Determine the [X, Y] coordinate at the center of the cell enclosing the given text.  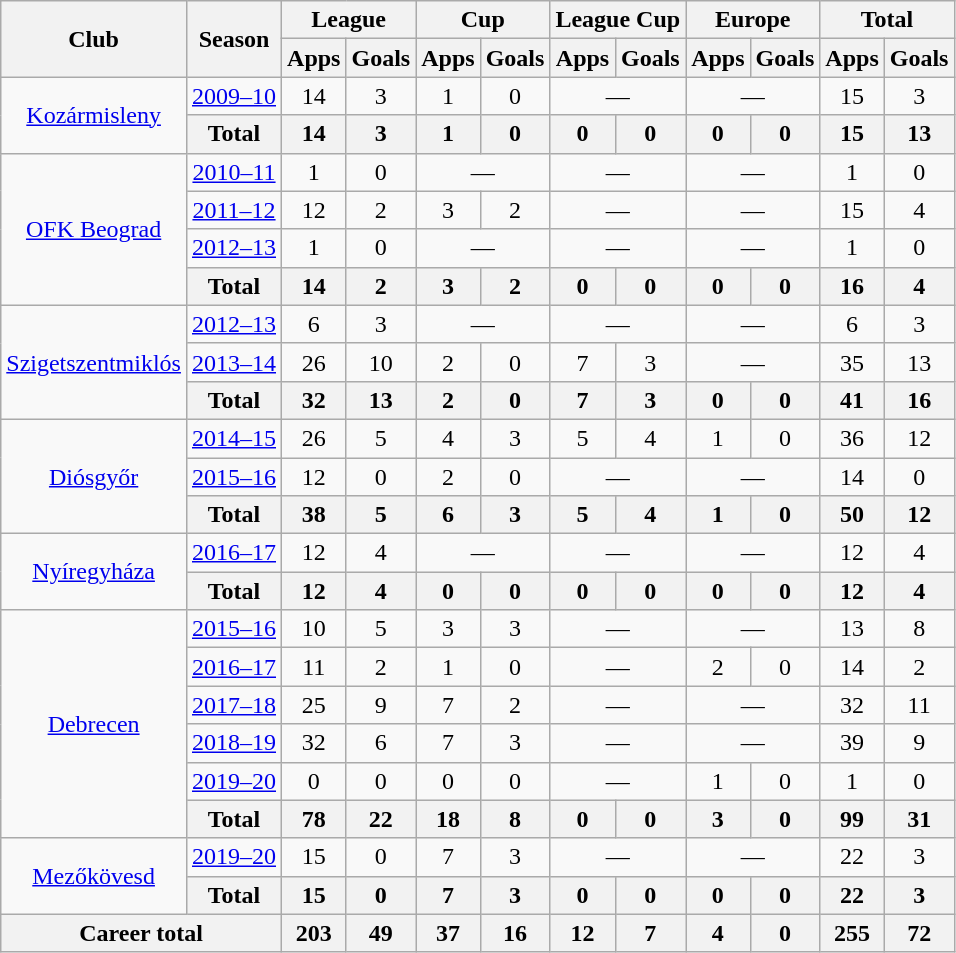
2013–14 [234, 362]
Season [234, 39]
39 [852, 743]
36 [852, 438]
Europe [753, 20]
99 [852, 819]
League [349, 20]
35 [852, 362]
OFK Beograd [94, 229]
Diósgyőr [94, 476]
2009–10 [234, 96]
38 [314, 515]
2018–19 [234, 743]
25 [314, 705]
78 [314, 819]
49 [381, 933]
Mezőkövesd [94, 876]
Career total [142, 933]
Szigetszentmiklós [94, 362]
41 [852, 400]
31 [919, 819]
50 [852, 515]
2011–12 [234, 210]
League Cup [618, 20]
2014–15 [234, 438]
18 [448, 819]
72 [919, 933]
Nyíregyháza [94, 572]
2017–18 [234, 705]
Kozármisleny [94, 115]
Club [94, 39]
37 [448, 933]
2010–11 [234, 172]
203 [314, 933]
255 [852, 933]
Cup [483, 20]
Debrecen [94, 724]
